Detect which cell encompasses the target text, then output its (X, Y) center coordinate. 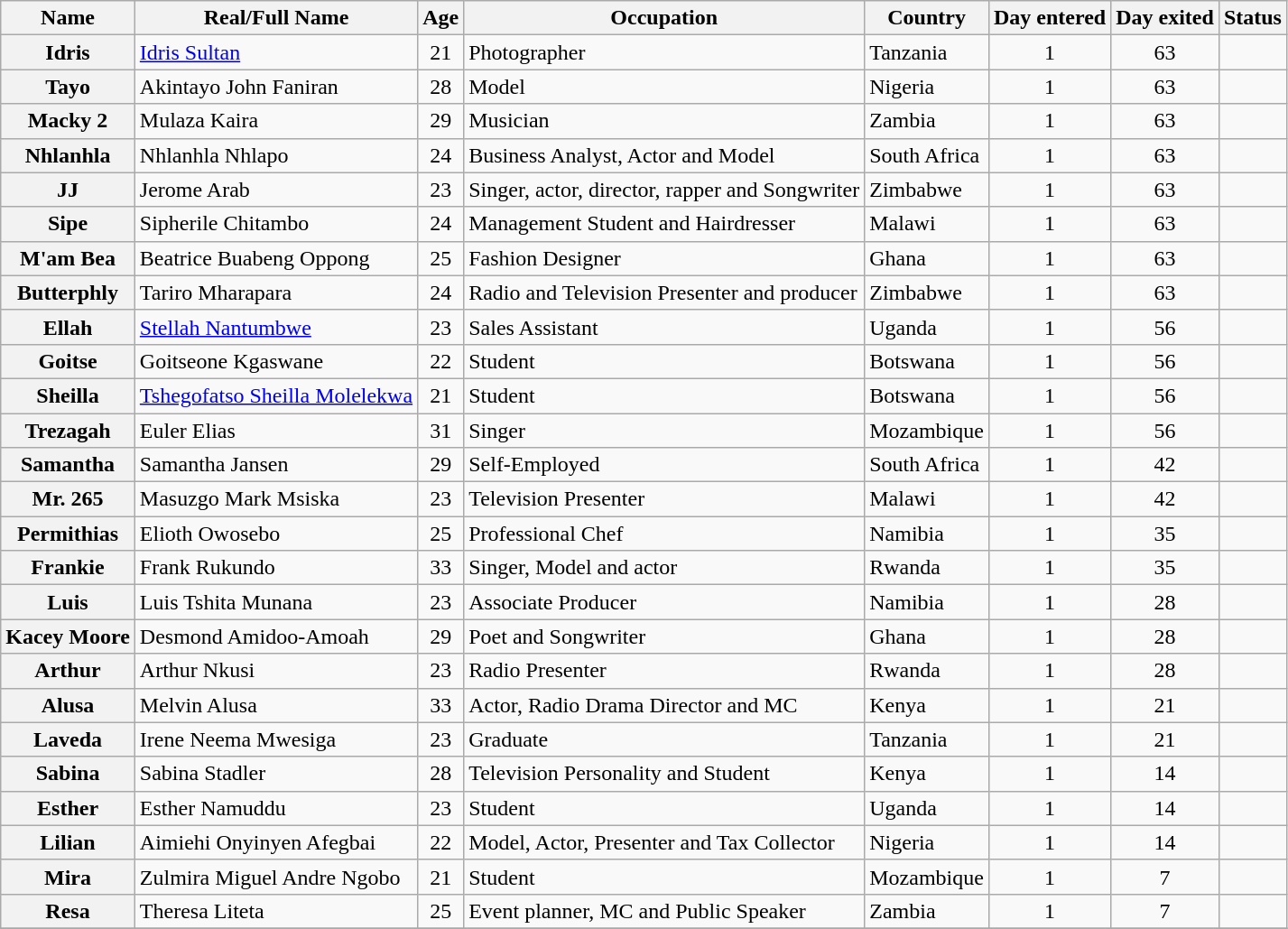
Fashion Designer (664, 258)
Resa (69, 911)
Occupation (664, 18)
Singer, actor, director, rapper and Songwriter (664, 190)
Lilian (69, 842)
Radio Presenter (664, 671)
Tariro Mharapara (276, 293)
Model (664, 87)
Elioth Owosebo (276, 534)
Tayo (69, 87)
Professional Chef (664, 534)
Esther Namuddu (276, 808)
Model, Actor, Presenter and Tax Collector (664, 842)
Kacey Moore (69, 636)
Luis Tshita Munana (276, 602)
Idris Sultan (276, 52)
Samantha (69, 465)
Graduate (664, 739)
Mira (69, 877)
Frankie (69, 568)
JJ (69, 190)
Sheilla (69, 395)
Alusa (69, 705)
Day entered (1049, 18)
Business Analyst, Actor and Model (664, 155)
Butterphly (69, 293)
Sipherile Chitambo (276, 224)
Radio and Television Presenter and producer (664, 293)
Sipe (69, 224)
Mulaza Kaira (276, 121)
Irene Neema Mwesiga (276, 739)
Photographer (664, 52)
Stellah Nantumbwe (276, 327)
Luis (69, 602)
Nhlanhla Nhlapo (276, 155)
Sabina Stadler (276, 774)
Akintayo John Faniran (276, 87)
Jerome Arab (276, 190)
Euler Elias (276, 431)
Associate Producer (664, 602)
Esther (69, 808)
Zulmira Miguel Andre Ngobo (276, 877)
Arthur (69, 671)
Status (1253, 18)
Self-Employed (664, 465)
Singer (664, 431)
Musician (664, 121)
Tshegofatso Sheilla Molelekwa (276, 395)
Sabina (69, 774)
Age (440, 18)
Country (927, 18)
Goitseone Kgaswane (276, 361)
Melvin Alusa (276, 705)
Sales Assistant (664, 327)
Frank Rukundo (276, 568)
Macky 2 (69, 121)
Trezagah (69, 431)
Aimiehi Onyinyen Afegbai (276, 842)
Laveda (69, 739)
Theresa Liteta (276, 911)
Singer, Model and actor (664, 568)
Arthur Nkusi (276, 671)
Real/Full Name (276, 18)
Desmond Amidoo-Amoah (276, 636)
Television Personality and Student (664, 774)
Masuzgo Mark Msiska (276, 499)
Actor, Radio Drama Director and MC (664, 705)
Day exited (1165, 18)
Poet and Songwriter (664, 636)
Event planner, MC and Public Speaker (664, 911)
Samantha Jansen (276, 465)
Television Presenter (664, 499)
31 (440, 431)
Nhlanhla (69, 155)
Name (69, 18)
Idris (69, 52)
Mr. 265 (69, 499)
Permithias (69, 534)
Beatrice Buabeng Oppong (276, 258)
Ellah (69, 327)
M'am Bea (69, 258)
Goitse (69, 361)
Management Student and Hairdresser (664, 224)
